For the text-containing cell, return its midpoint in [X, Y] coordinate format. 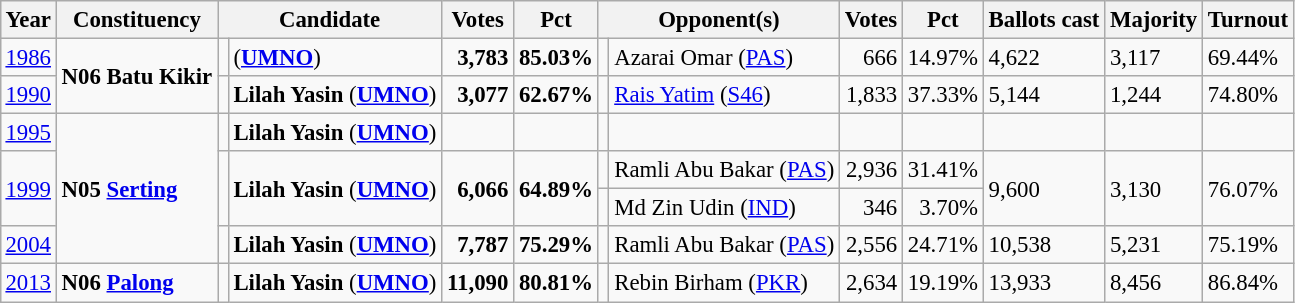
76.07% [1248, 188]
4,622 [1044, 57]
9,600 [1044, 188]
666 [872, 57]
10,538 [1044, 245]
37.33% [942, 95]
3,130 [1154, 188]
2,634 [872, 283]
5,231 [1154, 245]
11,090 [478, 283]
2,936 [872, 170]
1,244 [1154, 95]
13,933 [1044, 283]
3.70% [942, 208]
1986 [28, 57]
85.03% [556, 57]
346 [872, 208]
1995 [28, 133]
Rebin Birham (PKR) [724, 283]
64.89% [556, 188]
Azarai Omar (PAS) [724, 57]
Constituency [136, 20]
24.71% [942, 245]
19.19% [942, 283]
Turnout [1248, 20]
Rais Yatim (S46) [724, 95]
8,456 [1154, 283]
(UMNO) [335, 57]
2013 [28, 283]
1,833 [872, 95]
3,783 [478, 57]
2004 [28, 245]
6,066 [478, 188]
74.80% [1248, 95]
Ballots cast [1044, 20]
Md Zin Udin (IND) [724, 208]
31.41% [942, 170]
Candidate [330, 20]
62.67% [556, 95]
Majority [1154, 20]
3,077 [478, 95]
80.81% [556, 283]
75.29% [556, 245]
14.97% [942, 57]
Opponent(s) [718, 20]
N06 Palong [136, 283]
5,144 [1044, 95]
N05 Serting [136, 189]
7,787 [478, 245]
75.19% [1248, 245]
86.84% [1248, 283]
2,556 [872, 245]
69.44% [1248, 57]
Year [28, 20]
1999 [28, 188]
N06 Batu Kikir [136, 76]
1990 [28, 95]
3,117 [1154, 57]
